From the cell containing the given text, extract its center point as [x, y] coordinate. 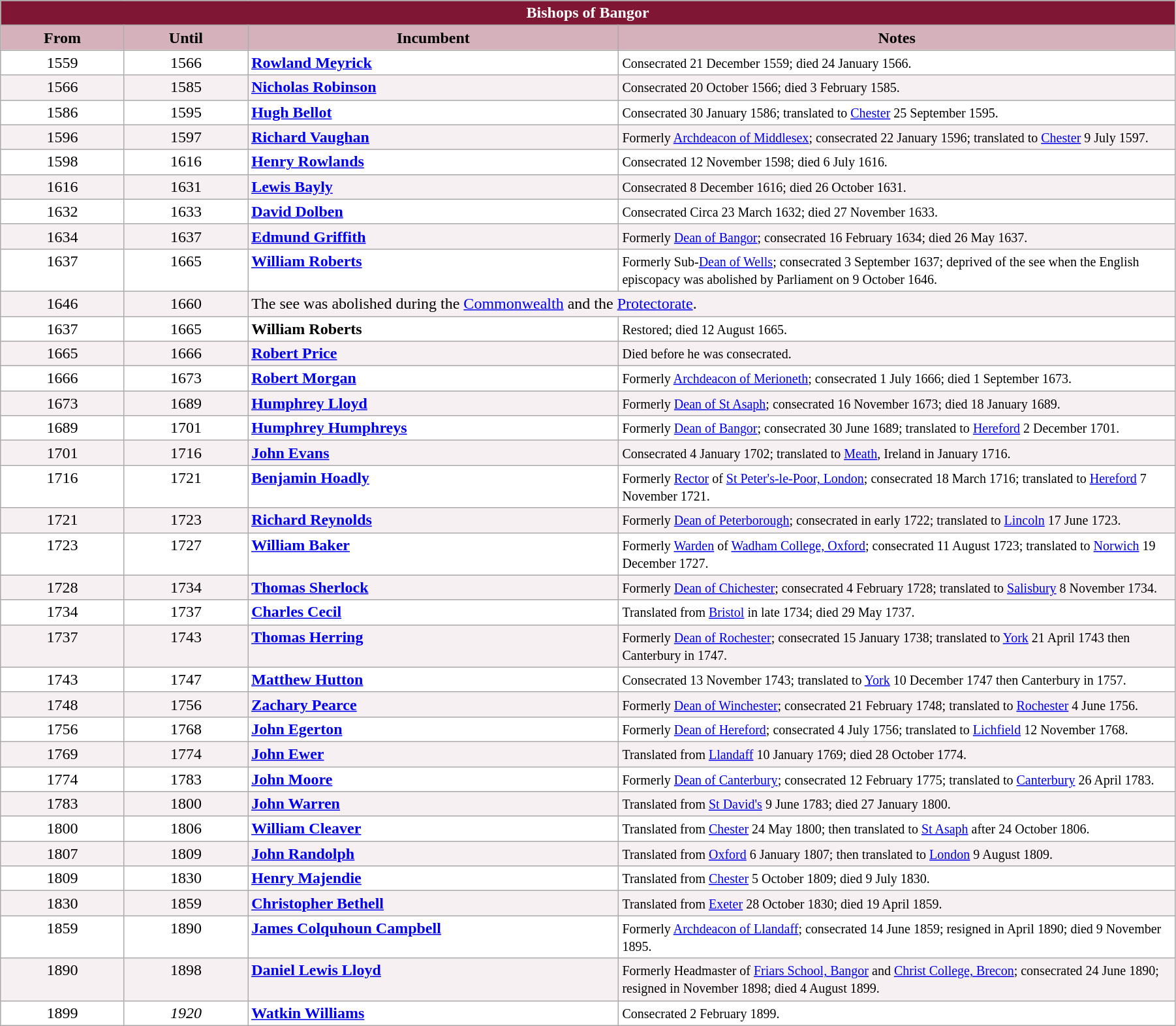
1748 [63, 704]
Consecrated 21 December 1559; died 24 January 1566. [897, 63]
Formerly Dean of Bangor; consecrated 30 June 1689; translated to Hereford 2 December 1701. [897, 428]
Consecrated 30 January 1586; translated to Chester 25 September 1595. [897, 112]
Robert Price [433, 354]
1632 [63, 211]
William Baker [433, 553]
Charles Cecil [433, 612]
From [63, 38]
John Egerton [433, 729]
1920 [185, 1013]
1559 [63, 63]
1806 [185, 829]
Translated from Chester 5 October 1809; died 9 July 1830. [897, 878]
The see was abolished during the Commonwealth and the Protectorate. [711, 303]
1586 [63, 112]
Robert Morgan [433, 379]
David Dolben [433, 211]
Incumbent [433, 38]
Formerly Archdeacon of Middlesex; consecrated 22 January 1596; translated to Chester 9 July 1597. [897, 137]
Thomas Herring [433, 646]
Edmund Griffith [433, 236]
Consecrated Circa 23 March 1632; died 27 November 1633. [897, 211]
Formerly Archdeacon of Merioneth; consecrated 1 July 1666; died 1 September 1673. [897, 379]
Consecrated 13 November 1743; translated to York 10 December 1747 then Canterbury in 1757. [897, 679]
1634 [63, 236]
John Moore [433, 779]
Consecrated 8 December 1616; died 26 October 1631. [897, 187]
Translated from Oxford 6 January 1807; then translated to London 9 August 1809. [897, 854]
Lewis Bayly [433, 187]
John Warren [433, 804]
Formerly Rector of St Peter's-le-Poor, London; consecrated 18 March 1716; translated to Hereford 7 November 1721. [897, 487]
1660 [185, 303]
Formerly Dean of Chichester; consecrated 4 February 1728; translated to Salisbury 8 November 1734. [897, 587]
Humphrey Humphreys [433, 428]
Translated from Llandaff 10 January 1769; died 28 October 1774. [897, 754]
Consecrated 12 November 1598; died 6 July 1616. [897, 162]
1631 [185, 187]
Matthew Hutton [433, 679]
1728 [63, 587]
Benjamin Hoadly [433, 487]
Formerly Dean of Bangor; consecrated 16 February 1634; died 26 May 1637. [897, 236]
Formerly Headmaster of Friars School, Bangor and Christ College, Brecon; consecrated 24 June 1890; resigned in November 1898; died 4 August 1899. [897, 979]
Thomas Sherlock [433, 587]
Richard Reynolds [433, 520]
1747 [185, 679]
Rowland Meyrick [433, 63]
Restored; died 12 August 1665. [897, 328]
Henry Rowlands [433, 162]
Formerly Dean of Peterborough; consecrated in early 1722; translated to Lincoln 17 June 1723. [897, 520]
Notes [897, 38]
Richard Vaughan [433, 137]
Bishops of Bangor [588, 13]
Translated from St David's 9 June 1783; died 27 January 1800. [897, 804]
Formerly Dean of Rochester; consecrated 15 January 1738; translated to York 21 April 1743 then Canterbury in 1747. [897, 646]
John Randolph [433, 854]
Watkin Williams [433, 1013]
1646 [63, 303]
Humphrey Lloyd [433, 403]
Formerly Dean of Canterbury; consecrated 12 February 1775; translated to Canterbury 26 April 1783. [897, 779]
1596 [63, 137]
1598 [63, 162]
Translated from Exeter 28 October 1830; died 19 April 1859. [897, 903]
Translated from Bristol in late 1734; died 29 May 1737. [897, 612]
1633 [185, 211]
Christopher Bethell [433, 903]
James Colquhoun Campbell [433, 937]
Died before he was consecrated. [897, 354]
Henry Majendie [433, 878]
1898 [185, 979]
1597 [185, 137]
Translated from Chester 24 May 1800; then translated to St Asaph after 24 October 1806. [897, 829]
John Ewer [433, 754]
Formerly Dean of Hereford; consecrated 4 July 1756; translated to Lichfield 12 November 1768. [897, 729]
1899 [63, 1013]
1768 [185, 729]
1727 [185, 553]
William Cleaver [433, 829]
Until [185, 38]
Consecrated 20 October 1566; died 3 February 1585. [897, 87]
Hugh Bellot [433, 112]
Consecrated 2 February 1899. [897, 1013]
1807 [63, 854]
Consecrated 4 January 1702; translated to Meath, Ireland in January 1716. [897, 453]
Formerly Warden of Wadham College, Oxford; consecrated 11 August 1723; translated to Norwich 19 December 1727. [897, 553]
Formerly Archdeacon of Llandaff; consecrated 14 June 1859; resigned in April 1890; died 9 November 1895. [897, 937]
Formerly Dean of Winchester; consecrated 21 February 1748; translated to Rochester 4 June 1756. [897, 704]
1585 [185, 87]
Zachary Pearce [433, 704]
Formerly Dean of St Asaph; consecrated 16 November 1673; died 18 January 1689. [897, 403]
1595 [185, 112]
Nicholas Robinson [433, 87]
Daniel Lewis Lloyd [433, 979]
1769 [63, 754]
John Evans [433, 453]
